For the text-containing cell, return its midpoint in (X, Y) coordinate format. 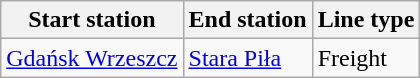
End station (248, 20)
Stara Piła (248, 58)
Start station (92, 20)
Freight (366, 58)
Gdańsk Wrzeszcz (92, 58)
Line type (366, 20)
